Identify which cell holds the provided text, then report its [x, y] central coordinate. 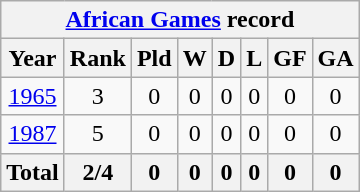
GF [290, 58]
Pld [154, 58]
Total [33, 172]
African Games record [180, 20]
D [226, 58]
2/4 [98, 172]
L [254, 58]
Year [33, 58]
Rank [98, 58]
W [194, 58]
GA [336, 58]
5 [98, 134]
1987 [33, 134]
3 [98, 96]
1965 [33, 96]
